Scan for the cell matching the given text and deliver its (X, Y) coordinate at center. 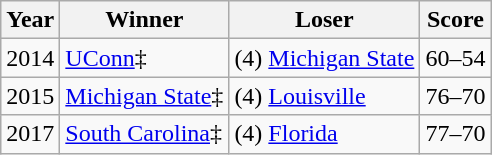
2014 (30, 58)
Year (30, 20)
South Carolina‡ (144, 134)
2015 (30, 96)
60–54 (456, 58)
Loser (324, 20)
76–70 (456, 96)
2017 (30, 134)
UConn‡ (144, 58)
Score (456, 20)
(4) Michigan State (324, 58)
Michigan State‡ (144, 96)
Winner (144, 20)
77–70 (456, 134)
(4) Louisville (324, 96)
(4) Florida (324, 134)
